Return [X, Y] of the center of cell containing provided text 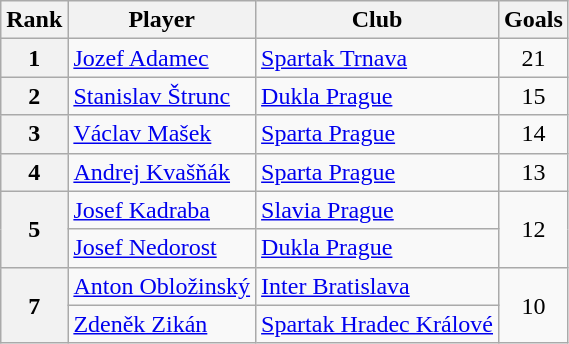
Player [162, 20]
Goals [534, 20]
Václav Mašek [162, 134]
Zdeněk Zikán [162, 324]
Rank [34, 20]
1 [34, 58]
7 [34, 305]
21 [534, 58]
12 [534, 229]
Inter Bratislava [378, 286]
15 [534, 96]
Club [378, 20]
14 [534, 134]
Josef Kadraba [162, 210]
Josef Nedorost [162, 248]
Stanislav Štrunc [162, 96]
3 [34, 134]
10 [534, 305]
Slavia Prague [378, 210]
13 [534, 172]
Jozef Adamec [162, 58]
Spartak Hradec Králové [378, 324]
Anton Obložinský [162, 286]
5 [34, 229]
Andrej Kvašňák [162, 172]
4 [34, 172]
2 [34, 96]
Spartak Trnava [378, 58]
